Extract the (x, y) coordinate from the center of the cell holding the provided text.  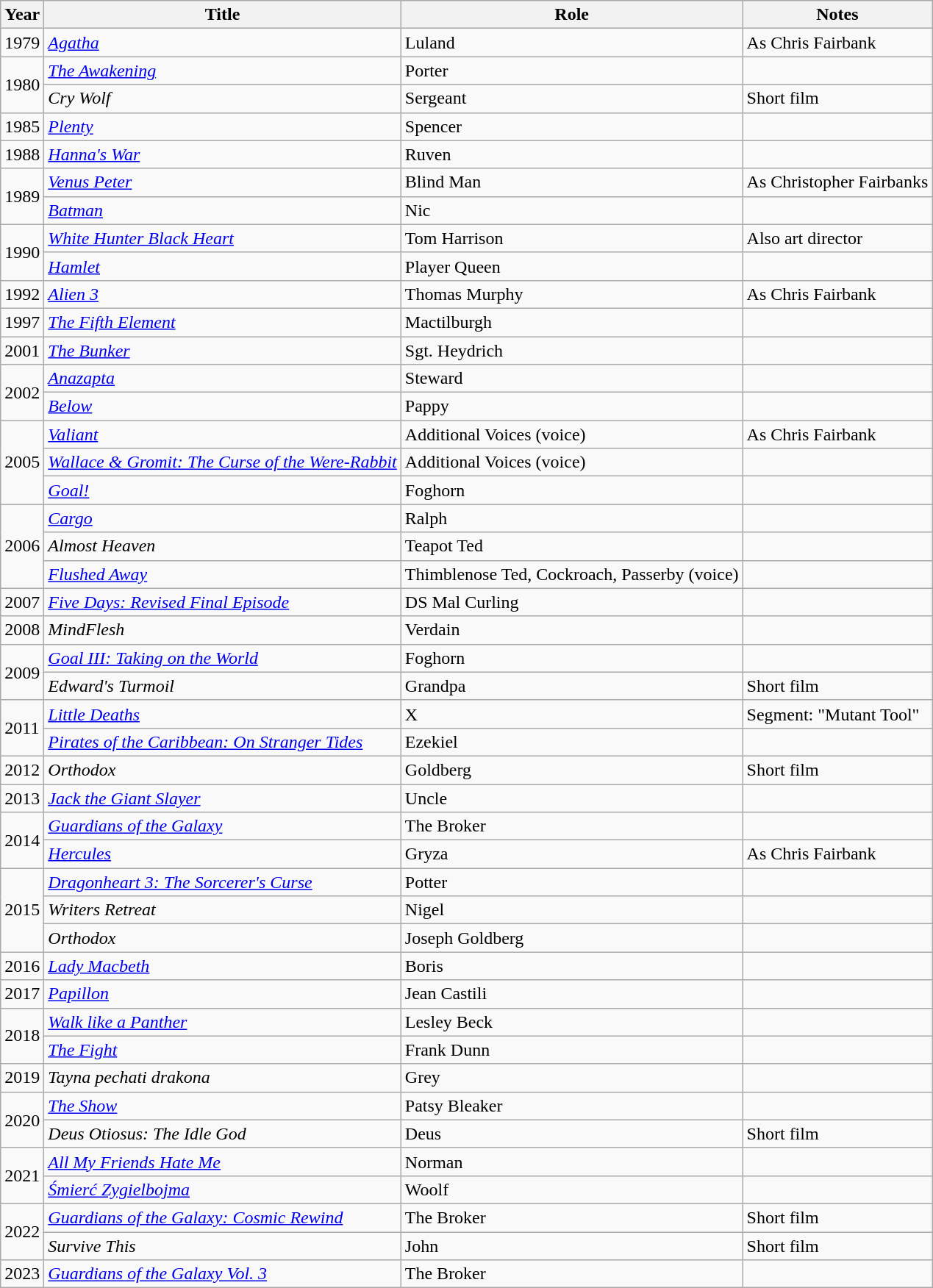
Blind Man (572, 182)
Potter (572, 882)
1989 (22, 196)
1988 (22, 154)
Below (222, 407)
Mactilburgh (572, 322)
Wallace & Gromit: The Curse of the Were-Rabbit (222, 462)
2013 (22, 798)
Year (22, 15)
2005 (22, 462)
Nic (572, 210)
Nigel (572, 910)
Steward (572, 379)
John (572, 1246)
MindFlesh (222, 630)
Valiant (222, 434)
Hamlet (222, 266)
2015 (22, 910)
Guardians of the Galaxy (222, 826)
Anazapta (222, 379)
Guardians of the Galaxy Vol. 3 (222, 1274)
2012 (22, 770)
2011 (22, 728)
Jack the Giant Slayer (222, 798)
Verdain (572, 630)
Title (222, 15)
Pirates of the Caribbean: On Stranger Tides (222, 742)
2018 (22, 1036)
2014 (22, 840)
Hercules (222, 854)
1997 (22, 322)
Lady Macbeth (222, 966)
Spencer (572, 126)
Alien 3 (222, 294)
Boris (572, 966)
Luland (572, 43)
2022 (22, 1231)
2008 (22, 630)
Uncle (572, 798)
Five Days: Revised Final Episode (222, 602)
Hanna's War (222, 154)
Papillon (222, 994)
Cargo (222, 518)
Goal III: Taking on the World (222, 658)
Agatha (222, 43)
Śmierć Zygielbojma (222, 1189)
Grey (572, 1078)
Tom Harrison (572, 238)
Tayna pechati drakona (222, 1078)
The Bunker (222, 351)
Ruven (572, 154)
DS Mal Curling (572, 602)
Goal! (222, 490)
2009 (22, 672)
Goldberg (572, 770)
2021 (22, 1176)
Teapot Ted (572, 546)
Guardians of the Galaxy: Cosmic Rewind (222, 1217)
Edward's Turmoil (222, 686)
Role (572, 15)
1985 (22, 126)
Segment: "Mutant Tool" (837, 714)
Almost Heaven (222, 546)
Ralph (572, 518)
Also art director (837, 238)
Frank Dunn (572, 1050)
Cry Wolf (222, 99)
X (572, 714)
2016 (22, 966)
Norman (572, 1162)
Gryza (572, 854)
Sgt. Heydrich (572, 351)
2020 (22, 1120)
The Awakening (222, 71)
As Christopher Fairbanks (837, 182)
All My Friends Hate Me (222, 1162)
Walk like a Panther (222, 1022)
1980 (22, 85)
Survive This (222, 1246)
White Hunter Black Heart (222, 238)
Venus Peter (222, 182)
Ezekiel (572, 742)
Sergeant (572, 99)
Woolf (572, 1189)
Patsy Bleaker (572, 1106)
Thomas Murphy (572, 294)
Porter (572, 71)
1990 (22, 252)
The Fight (222, 1050)
1979 (22, 43)
Batman (222, 210)
Pappy (572, 407)
Lesley Beck (572, 1022)
Joseph Goldberg (572, 938)
The Show (222, 1106)
Jean Castili (572, 994)
Dragonheart 3: The Sorcerer's Curse (222, 882)
Grandpa (572, 686)
Notes (837, 15)
2006 (22, 546)
The Fifth Element (222, 322)
Deus Otiosus: The Idle God (222, 1134)
Player Queen (572, 266)
2019 (22, 1078)
Thimblenose Ted, Cockroach, Passerby (voice) (572, 574)
Plenty (222, 126)
2001 (22, 351)
2023 (22, 1274)
Flushed Away (222, 574)
Little Deaths (222, 714)
Writers Retreat (222, 910)
2002 (22, 393)
2007 (22, 602)
Deus (572, 1134)
1992 (22, 294)
2017 (22, 994)
